Scan for the cell matching the given text and deliver its (x, y) coordinate at center. 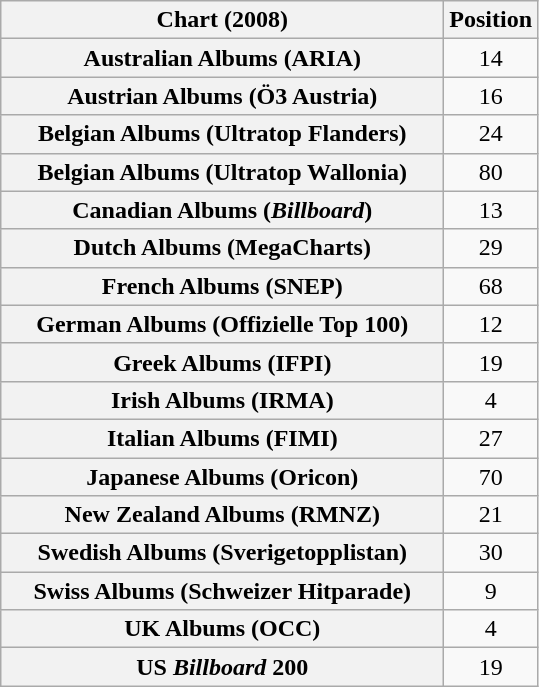
Irish Albums (IRMA) (222, 400)
French Albums (SNEP) (222, 286)
Italian Albums (FIMI) (222, 438)
Australian Albums (ARIA) (222, 58)
US Billboard 200 (222, 667)
80 (491, 172)
German Albums (Offizielle Top 100) (222, 324)
Chart (2008) (222, 20)
Greek Albums (IFPI) (222, 362)
Japanese Albums (Oricon) (222, 477)
24 (491, 134)
Belgian Albums (Ultratop Wallonia) (222, 172)
12 (491, 324)
16 (491, 96)
27 (491, 438)
Position (491, 20)
UK Albums (OCC) (222, 629)
Dutch Albums (MegaCharts) (222, 248)
13 (491, 210)
70 (491, 477)
14 (491, 58)
Belgian Albums (Ultratop Flanders) (222, 134)
Austrian Albums (Ö3 Austria) (222, 96)
New Zealand Albums (RMNZ) (222, 515)
Swedish Albums (Sverigetopplistan) (222, 553)
Canadian Albums (Billboard) (222, 210)
Swiss Albums (Schweizer Hitparade) (222, 591)
9 (491, 591)
21 (491, 515)
68 (491, 286)
29 (491, 248)
30 (491, 553)
